Return the (X, Y) coordinate for the center point of the cell that contains the specified text.  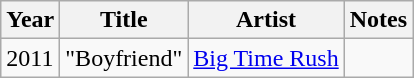
2011 (30, 58)
Year (30, 20)
Artist (266, 20)
Notes (378, 20)
Big Time Rush (266, 58)
"Boyfriend" (124, 58)
Title (124, 20)
